Search for the cell housing the specified text and yield its [X, Y] center coordinate. 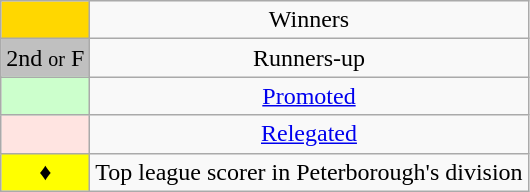
Promoted [309, 96]
♦ [46, 172]
Top league scorer in Peterborough's division [309, 172]
Winners [309, 20]
Relegated [309, 134]
2nd or F [46, 58]
Runners-up [309, 58]
